Pinpoint the cell where the given text exists, returning its [x, y] midpoint coordinate. 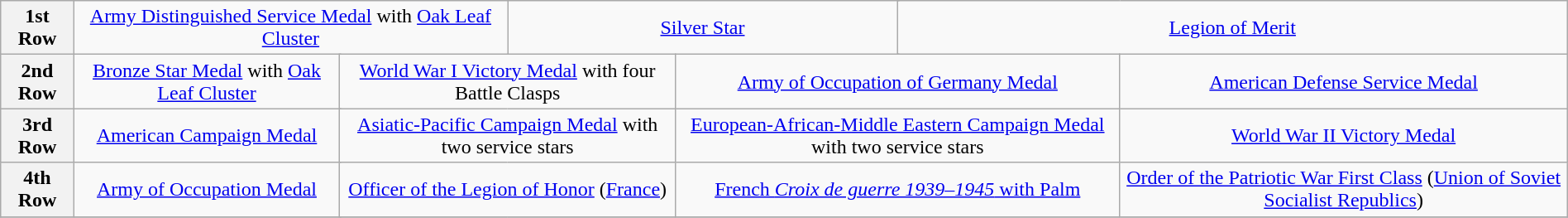
French Croix de guerre 1939–1945 with Palm [898, 189]
World War I Victory Medal with four Battle Clasps [508, 81]
Asiatic-Pacific Campaign Medal with two service stars [508, 136]
4th Row [37, 189]
Officer of the Legion of Honor (France) [508, 189]
American Defense Service Medal [1343, 81]
Army of Occupation of Germany Medal [898, 81]
Bronze Star Medal with Oak Leaf Cluster [207, 81]
Army of Occupation Medal [207, 189]
Army Distinguished Service Medal with Oak Leaf Cluster [290, 28]
European-African-Middle Eastern Campaign Medal with two service stars [898, 136]
American Campaign Medal [207, 136]
Order of the Patriotic War First Class (Union of Soviet Socialist Republics) [1343, 189]
1st Row [37, 28]
World War II Victory Medal [1343, 136]
Legion of Merit [1232, 28]
Silver Star [703, 28]
2nd Row [37, 81]
3rd Row [37, 136]
